Return the (X, Y) coordinate for the center point of the cell that contains the specified text.  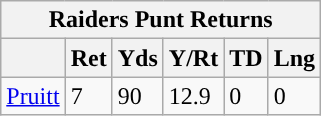
90 (138, 96)
Yds (138, 58)
Lng (294, 58)
Raiders Punt Returns (161, 20)
Y/Rt (193, 58)
Pruitt (33, 96)
7 (88, 96)
12.9 (193, 96)
Ret (88, 58)
TD (246, 58)
